Extract the [X, Y] coordinate from the center of the cell holding the provided text.  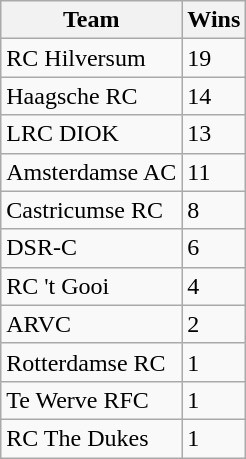
Te Werve RFC [92, 400]
19 [214, 58]
LRC DIOK [92, 134]
14 [214, 96]
2 [214, 324]
4 [214, 286]
Castricumse RC [92, 210]
ARVC [92, 324]
13 [214, 134]
8 [214, 210]
Rotterdamse RC [92, 362]
DSR-C [92, 248]
Amsterdamse AC [92, 172]
Haagsche RC [92, 96]
6 [214, 248]
Wins [214, 20]
RC 't Gooi [92, 286]
RC The Dukes [92, 438]
Team [92, 20]
RC Hilversum [92, 58]
11 [214, 172]
